Search for the cell housing the specified text and yield its [X, Y] center coordinate. 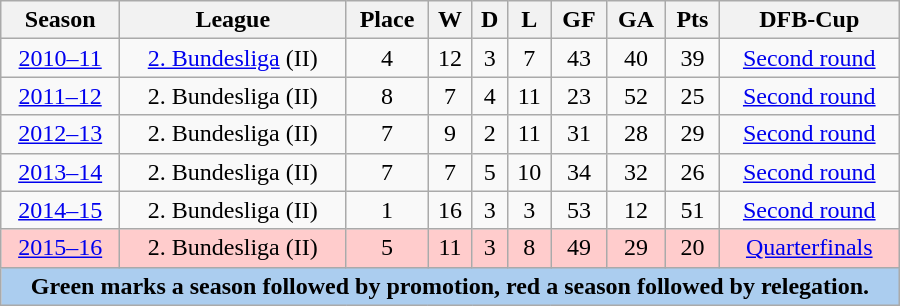
39 [693, 58]
49 [578, 248]
Season [60, 20]
2014–15 [60, 210]
DFB-Cup [809, 20]
16 [450, 210]
34 [578, 172]
1 [387, 210]
10 [529, 172]
W [450, 20]
9 [450, 134]
20 [693, 248]
32 [636, 172]
L [529, 20]
D [490, 20]
Pts [693, 20]
GA [636, 20]
2013–14 [60, 172]
52 [636, 96]
28 [636, 134]
2010–11 [60, 58]
Green marks a season followed by promotion, red a season followed by relegation. [450, 286]
43 [578, 58]
40 [636, 58]
2012–13 [60, 134]
53 [578, 210]
26 [693, 172]
GF [578, 20]
2015–16 [60, 248]
51 [693, 210]
2 [490, 134]
League [233, 20]
31 [578, 134]
23 [578, 96]
25 [693, 96]
Place [387, 20]
Quarterfinals [809, 248]
2011–12 [60, 96]
